Find where the given text appears and provide that cell's center as (x, y) coordinate. 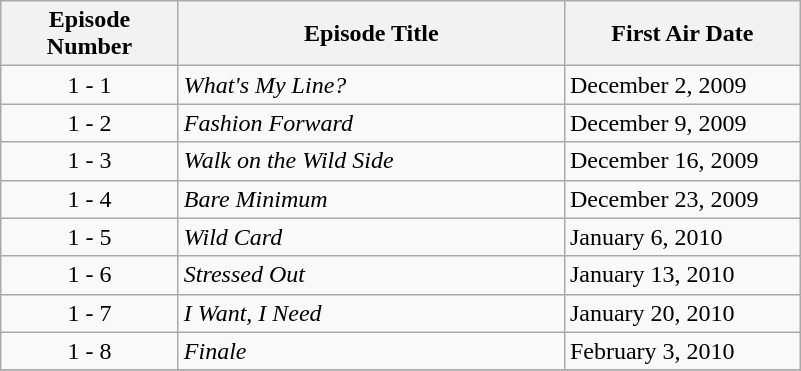
Episode Number (90, 34)
Episode Title (371, 34)
I Want, I Need (371, 313)
Walk on the Wild Side (371, 161)
Stressed Out (371, 275)
Finale (371, 351)
December 9, 2009 (682, 123)
1 - 8 (90, 351)
1 - 6 (90, 275)
1 - 7 (90, 313)
February 3, 2010 (682, 351)
Fashion Forward (371, 123)
January 20, 2010 (682, 313)
January 13, 2010 (682, 275)
January 6, 2010 (682, 237)
First Air Date (682, 34)
December 2, 2009 (682, 85)
December 16, 2009 (682, 161)
December 23, 2009 (682, 199)
1 - 2 (90, 123)
Wild Card (371, 237)
Bare Minimum (371, 199)
1 - 4 (90, 199)
1 - 1 (90, 85)
What's My Line? (371, 85)
1 - 3 (90, 161)
1 - 5 (90, 237)
